Return (x, y) of the center of cell containing provided text 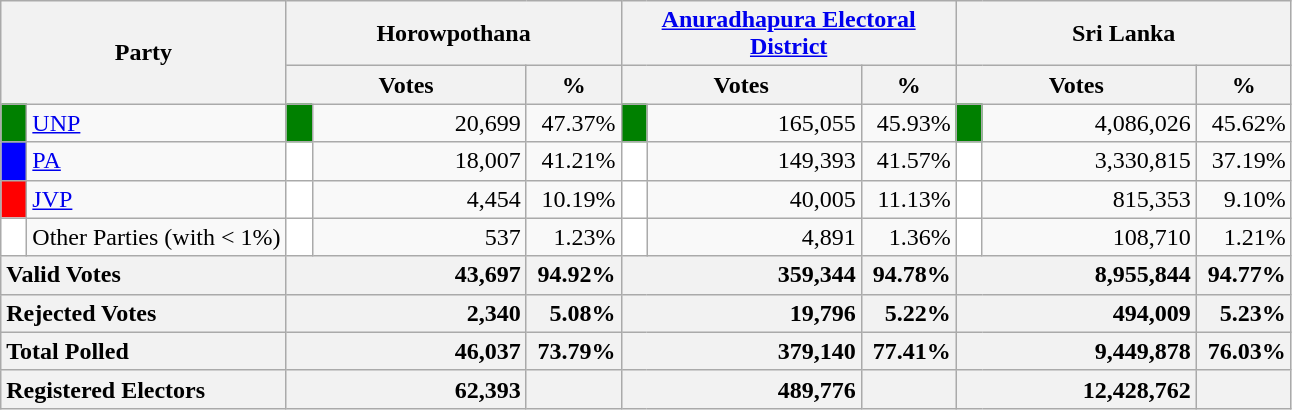
Horowpothana (454, 34)
10.19% (574, 199)
43,697 (406, 275)
37.19% (1244, 161)
108,710 (1089, 237)
9,449,878 (1076, 351)
379,140 (741, 351)
19,796 (741, 313)
1.36% (908, 237)
8,955,844 (1076, 275)
45.62% (1244, 123)
2,340 (406, 313)
Valid Votes (144, 275)
4,891 (754, 237)
Anuradhapura Electoral District (788, 34)
18,007 (419, 161)
JVP (156, 199)
5.23% (1244, 313)
12,428,762 (1076, 389)
45.93% (908, 123)
9.10% (1244, 199)
815,353 (1089, 199)
489,776 (741, 389)
165,055 (754, 123)
41.57% (908, 161)
47.37% (574, 123)
1.23% (574, 237)
76.03% (1244, 351)
20,699 (419, 123)
4,454 (419, 199)
Party (144, 52)
77.41% (908, 351)
46,037 (406, 351)
149,393 (754, 161)
UNP (156, 123)
PA (156, 161)
Rejected Votes (144, 313)
11.13% (908, 199)
3,330,815 (1089, 161)
5.08% (574, 313)
62,393 (406, 389)
494,009 (1076, 313)
5.22% (908, 313)
41.21% (574, 161)
Sri Lanka (1124, 34)
Other Parties (with < 1%) (156, 237)
94.77% (1244, 275)
537 (419, 237)
1.21% (1244, 237)
Registered Electors (144, 389)
Total Polled (144, 351)
94.78% (908, 275)
4,086,026 (1089, 123)
40,005 (754, 199)
359,344 (741, 275)
94.92% (574, 275)
73.79% (574, 351)
